Determine the [x, y] coordinate at the center of the cell enclosing the given text.  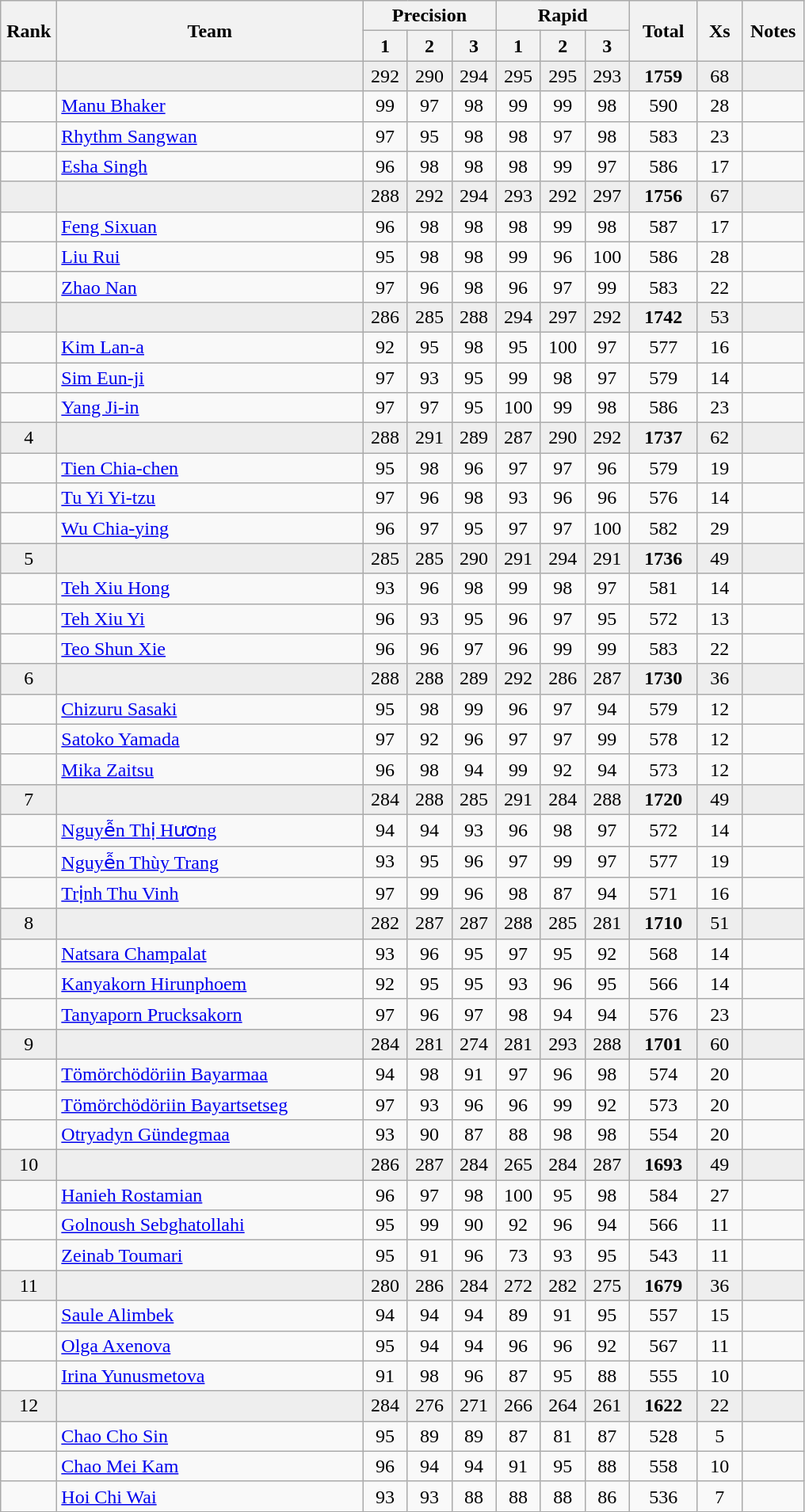
Nguyễn Thị Hương [210, 830]
274 [474, 1044]
15 [719, 1316]
Hanieh Rostamian [210, 1195]
557 [663, 1316]
1622 [663, 1406]
582 [663, 528]
536 [663, 1496]
280 [385, 1285]
60 [719, 1044]
Tanyaporn Prucksakorn [210, 1014]
6 [29, 679]
1693 [663, 1165]
1679 [663, 1285]
Teh Xiu Hong [210, 588]
Teh Xiu Yi [210, 619]
86 [607, 1496]
543 [663, 1255]
554 [663, 1135]
Trịnh Thu Vinh [210, 893]
Satoko Yamada [210, 739]
29 [719, 528]
Teo Shun Xie [210, 649]
Zeinab Toumari [210, 1255]
1710 [663, 924]
1730 [663, 679]
1742 [663, 317]
587 [663, 227]
53 [719, 317]
Chao Cho Sin [210, 1436]
8 [29, 924]
265 [518, 1165]
51 [719, 924]
266 [518, 1406]
Esha Singh [210, 166]
1759 [663, 76]
73 [518, 1255]
568 [663, 954]
67 [719, 196]
Feng Sixuan [210, 227]
Saule Alimbek [210, 1316]
555 [663, 1376]
Rank [29, 31]
1720 [663, 799]
276 [429, 1406]
Chao Mei Kam [210, 1466]
271 [474, 1406]
Tu Yi Yi-tzu [210, 498]
Hoi Chi Wai [210, 1496]
Olga Axenova [210, 1346]
275 [607, 1285]
Yang Ji-in [210, 408]
Tömörchödöriin Bayartsetseg [210, 1105]
4 [29, 438]
Rapid [563, 16]
272 [518, 1285]
528 [663, 1436]
581 [663, 588]
1737 [663, 438]
Sim Eun-ji [210, 378]
571 [663, 893]
574 [663, 1074]
Total [663, 31]
1756 [663, 196]
Rhythm Sangwan [210, 136]
261 [607, 1406]
13 [719, 619]
567 [663, 1346]
Otryadyn Gündegmaa [210, 1135]
1701 [663, 1044]
81 [563, 1436]
1736 [663, 558]
Team [210, 31]
578 [663, 739]
584 [663, 1195]
Precision [429, 16]
27 [719, 1195]
Xs [719, 31]
Wu Chia-ying [210, 528]
Chizuru Sasaki [210, 709]
590 [663, 106]
Nguyễn Thùy Trang [210, 862]
Natsara Champalat [210, 954]
Manu Bhaker [210, 106]
68 [719, 76]
Golnoush Sebghatollahi [210, 1225]
264 [563, 1406]
Liu Rui [210, 257]
9 [29, 1044]
558 [663, 1466]
Kanyakorn Hirunphoem [210, 984]
Notes [773, 31]
Tien Chia-chen [210, 468]
Irina Yunusmetova [210, 1376]
Kim Lan-a [210, 347]
Zhao Nan [210, 287]
Mika Zaitsu [210, 769]
62 [719, 438]
Tömörchödöriin Bayarmaa [210, 1074]
